Provide the [X, Y] coordinate of the cell's center where the given text is located.  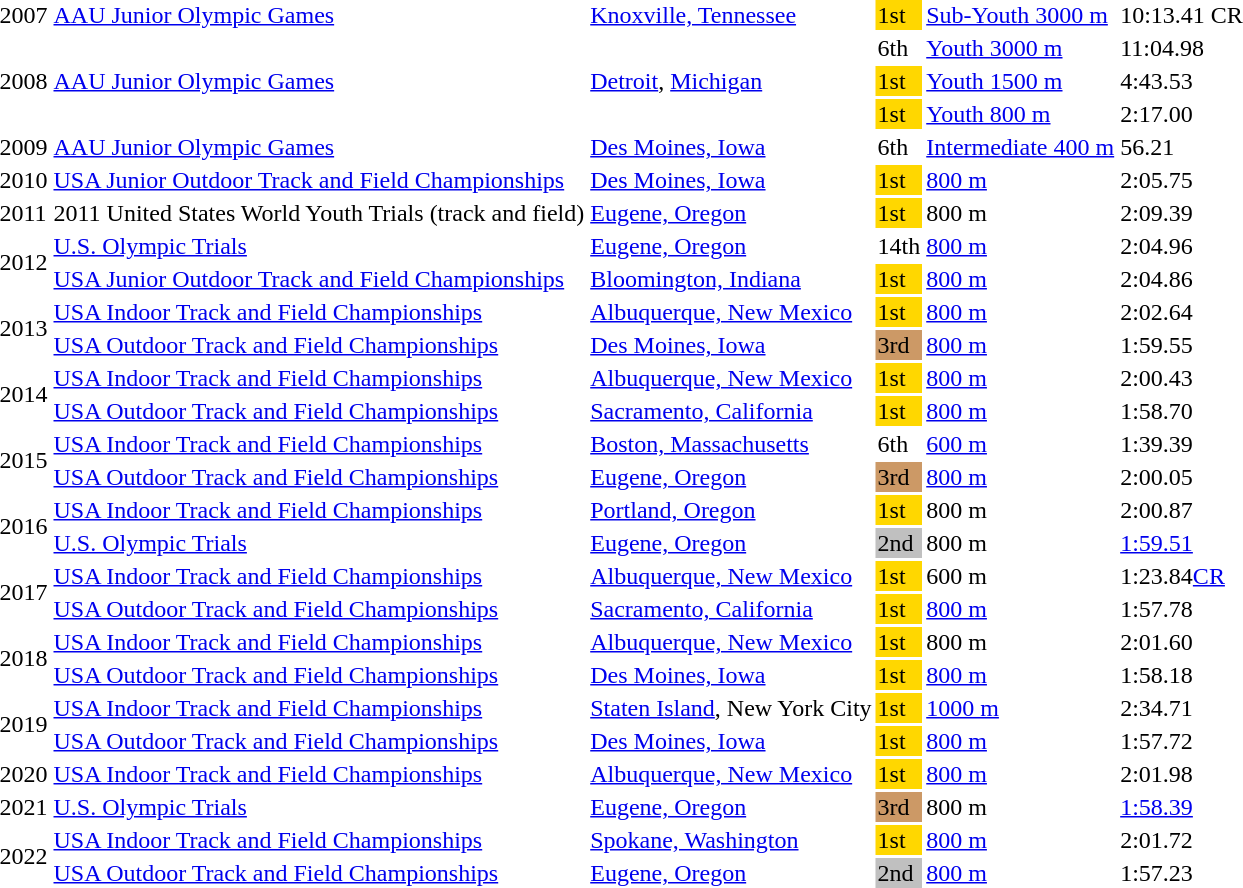
Knoxville, Tennessee [731, 15]
Youth 1500 m [1020, 81]
2011 United States World Youth Trials (track and field) [319, 213]
Portland, Oregon [731, 510]
Youth 3000 m [1020, 48]
Intermediate 400 m [1020, 147]
Youth 800 m [1020, 114]
Sub-Youth 3000 m [1020, 15]
14th [899, 246]
Boston, Massachusetts [731, 444]
Spokane, Washington [731, 840]
Detroit, Michigan [731, 81]
Bloomington, Indiana [731, 279]
1000 m [1020, 708]
Staten Island, New York City [731, 708]
